Output the (X, Y) coordinate of the center of the cell containing the given text.  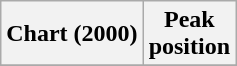
Chart (2000) (72, 34)
Peakposition (189, 34)
